Extract the [x, y] coordinate from the center of the cell holding the provided text.  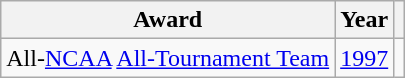
All-NCAA All-Tournament Team [168, 58]
Award [168, 20]
1997 [364, 58]
Year [364, 20]
